Output the (x, y) coordinate of the center of the cell containing the given text.  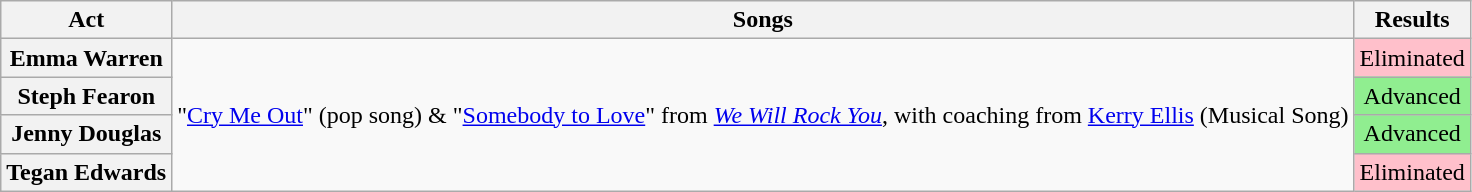
Jenny Douglas (86, 134)
Tegan Edwards (86, 172)
"Cry Me Out" (pop song) & "Somebody to Love" from We Will Rock You, with coaching from Kerry Ellis (Musical Song) (763, 115)
Songs (763, 20)
Steph Fearon (86, 96)
Emma Warren (86, 58)
Results (1412, 20)
Act (86, 20)
